Capture the cell that displays the provided text and extract its [x, y] central coordinate. 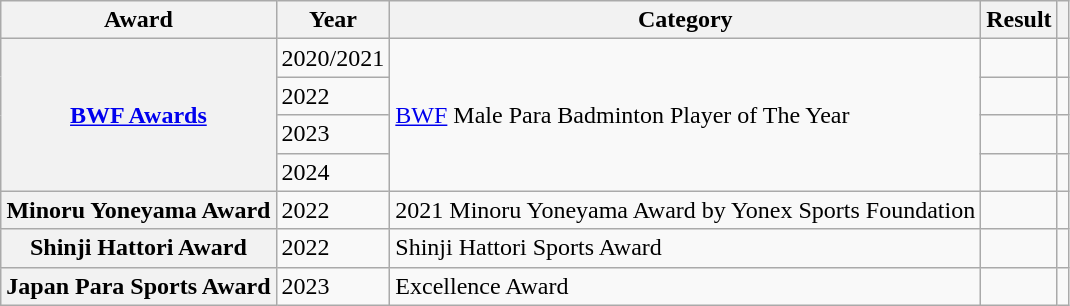
Shinji Hattori Sports Award [686, 248]
Category [686, 20]
2024 [333, 172]
Year [333, 20]
2021 Minoru Yoneyama Award by Yonex Sports Foundation [686, 210]
Shinji Hattori Award [138, 248]
Minoru Yoneyama Award [138, 210]
BWF Male Para Badminton Player of The Year [686, 115]
Award [138, 20]
2020/2021 [333, 58]
Japan Para Sports Award [138, 286]
Result [1019, 20]
BWF Awards [138, 115]
Excellence Award [686, 286]
